Return the [x, y] coordinate for the center point of the cell that contains the specified text.  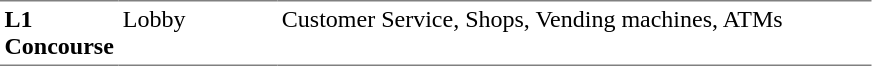
Lobby [198, 33]
L1Concourse [59, 33]
Customer Service, Shops, Vending machines, ATMs [574, 33]
